For the text-containing cell, return its midpoint in [x, y] coordinate format. 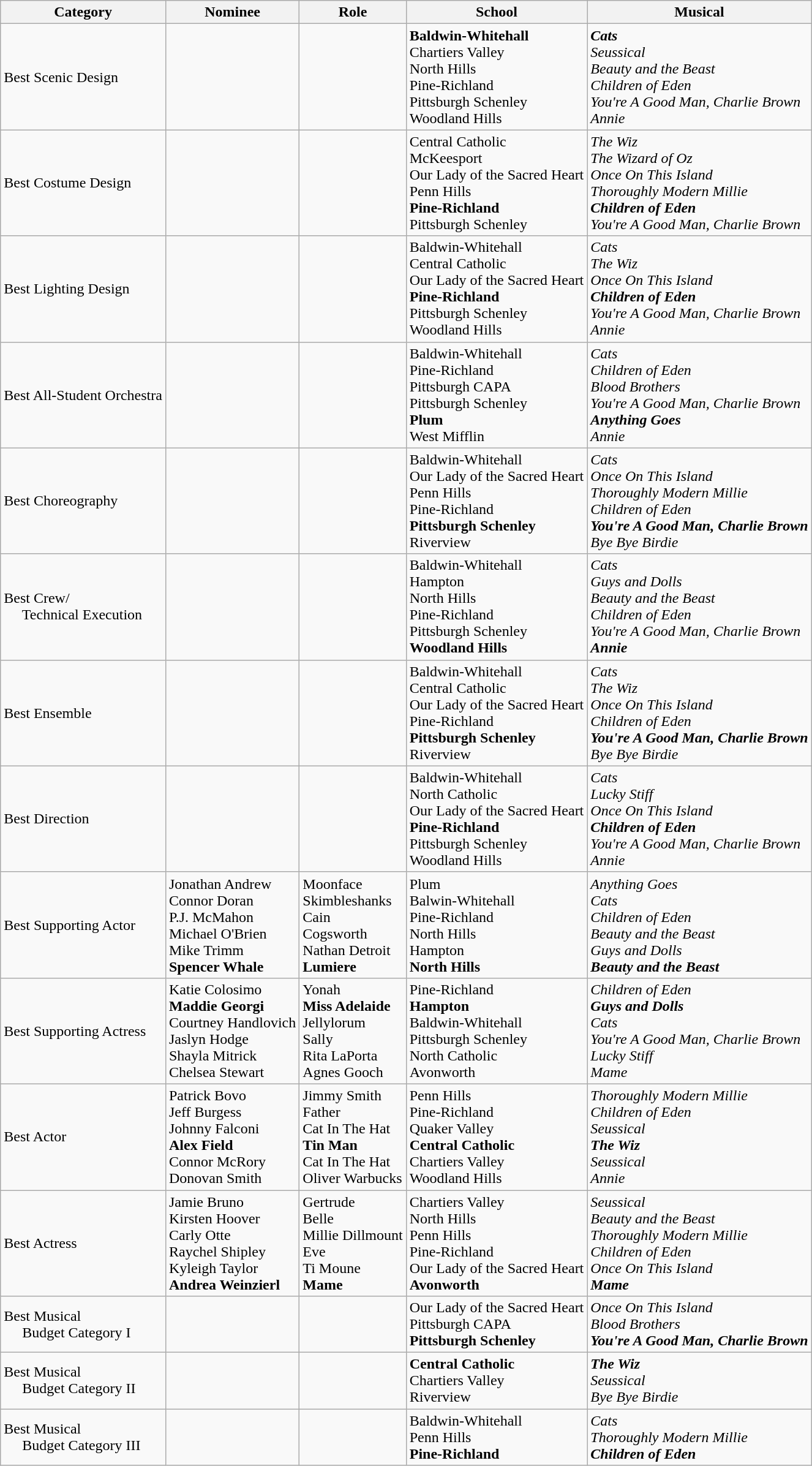
Best Scenic Design [83, 77]
Baldwin-WhitehallCentral CatholicOur Lady of the Sacred HeartPine-RichlandPittsburgh SchenleyWoodland Hills [497, 289]
Best Musical Budget Category I [83, 1324]
Penn HillsPine-RichlandQuaker ValleyCentral CatholicChartiers ValleyWoodland Hills [497, 1137]
Children of EdenGuys and DollsCatsYou're A Good Man, Charlie BrownLucky StiffMame [699, 1030]
Central CatholicChartiers ValleyRiverview [497, 1381]
Baldwin-WhitehallOur Lady of the Sacred HeartPenn HillsPine-RichlandPittsburgh SchenleyRiverview [497, 501]
SeussicalBeauty and the BeastThoroughly Modern MillieChildren of EdenOnce On This IslandMame [699, 1242]
CatsSeussicalBeauty and the BeastChildren of EdenYou're A Good Man, Charlie BrownAnnie [699, 77]
Anything GoesCatsChildren of EdenBeauty and the BeastGuys and DollsBeauty and the Beast [699, 925]
CatsLucky StiffOnce On This IslandChildren of EdenYou're A Good Man, Charlie BrownAnnie [699, 818]
YonahMiss AdelaideJellylorumSallyRita LaPortaAgnes Gooch [353, 1030]
Best Supporting Actor [83, 925]
Jimmy SmithFatherCat In The HatTin ManCat In The HatOliver Warbucks [353, 1137]
Jamie BrunoKirsten HooverCarly OtteRaychel ShipleyKyleigh TaylorAndrea Weinzierl [232, 1242]
Category [83, 12]
Baldwin-WhitehallHamptonNorth HillsPine-RichlandPittsburgh SchenleyWoodland Hills [497, 606]
The WizSeussicalBye Bye Birdie [699, 1381]
Best Actress [83, 1242]
Baldwin-WhitehallPine-RichlandPittsburgh CAPAPittsburgh SchenleyPlumWest Mifflin [497, 395]
Katie ColosimoMaddie GeorgiCourtney HandlovichJaslyn HodgeShayla MitrickChelsea Stewart [232, 1030]
Central CatholicMcKeesportOur Lady of the Sacred HeartPenn HillsPine-RichlandPittsburgh Schenley [497, 183]
Best Crew/ Technical Execution [83, 606]
The WizThe Wizard of OzOnce On This IslandThoroughly Modern MillieChildren of EdenYou're A Good Man, Charlie Brown [699, 183]
CatsChildren of EdenBlood BrothersYou're A Good Man, Charlie BrownAnything GoesAnnie [699, 395]
Best Lighting Design [83, 289]
Musical [699, 12]
Best Ensemble [83, 713]
GertrudeBelleMillie DillmountEveTi MouneMame [353, 1242]
Thoroughly Modern MillieChildren of EdenSeussicalThe WizSeussicalAnnie [699, 1137]
Role [353, 12]
Patrick BovoJeff BurgessJohnny FalconiAlex FieldConnor McRoryDonovan Smith [232, 1137]
CatsOnce On This IslandThoroughly Modern MillieChildren of EdenYou're A Good Man, Charlie BrownBye Bye Birdie [699, 501]
Jonathan AndrewConnor DoranP.J. McMahonMichael O'BrienMike TrimmSpencer Whale [232, 925]
Best Musical Budget Category III [83, 1437]
Best Actor [83, 1137]
Best Costume Design [83, 183]
Best Direction [83, 818]
CatsThe WizOnce On This IslandChildren of EdenYou're A Good Man, Charlie BrownBye Bye Birdie [699, 713]
Baldwin-WhitehallCentral CatholicOur Lady of the Sacred HeartPine-RichlandPittsburgh SchenleyRiverview [497, 713]
Baldwin-WhitehallNorth CatholicOur Lady of the Sacred HeartPine-RichlandPittsburgh SchenleyWoodland Hills [497, 818]
Best Supporting Actress [83, 1030]
CatsThoroughly Modern MillieChildren of Eden [699, 1437]
Chartiers ValleyNorth HillsPenn HillsPine-RichlandOur Lady of the Sacred HeartAvonworth [497, 1242]
Our Lady of the Sacred HeartPittsburgh CAPAPittsburgh Schenley [497, 1324]
CatsThe WizOnce On This IslandChildren of EdenYou're A Good Man, Charlie BrownAnnie [699, 289]
School [497, 12]
Once On This IslandBlood BrothersYou're A Good Man, Charlie Brown [699, 1324]
Baldwin-WhitehallPenn HillsPine-Richland [497, 1437]
Best Musical Budget Category II [83, 1381]
Nominee [232, 12]
MoonfaceSkimbleshanksCainCogsworthNathan DetroitLumiere [353, 925]
Pine-RichlandHamptonBaldwin-WhitehallPittsburgh SchenleyNorth CatholicAvonworth [497, 1030]
PlumBalwin-WhitehallPine-RichlandNorth HillsHamptonNorth Hills [497, 925]
Baldwin-WhitehallChartiers ValleyNorth HillsPine-RichlandPittsburgh SchenleyWoodland Hills [497, 77]
Best All-Student Orchestra [83, 395]
CatsGuys and DollsBeauty and the BeastChildren of EdenYou're A Good Man, Charlie BrownAnnie [699, 606]
Best Choreography [83, 501]
